Determine the (x, y) coordinate at the center of the cell enclosing the given text.  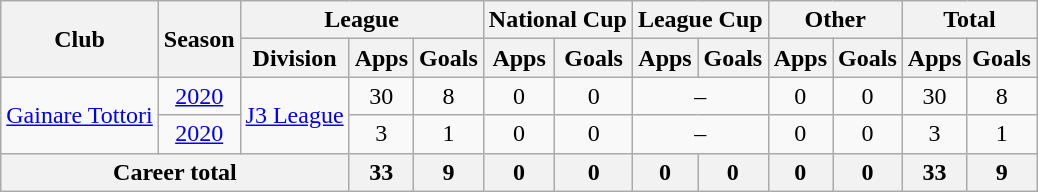
Gainare Tottori (80, 115)
Career total (175, 172)
Other (835, 20)
National Cup (558, 20)
Division (294, 58)
League (362, 20)
Total (969, 20)
J3 League (294, 115)
League Cup (700, 20)
Season (199, 39)
Club (80, 39)
